Output the (X, Y) coordinate of the center of the cell containing the given text.  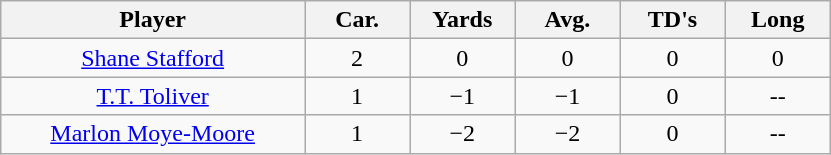
T.T. Toliver (153, 96)
Car. (358, 20)
Shane Stafford (153, 58)
Yards (462, 20)
Player (153, 20)
Marlon Moye-Moore (153, 134)
Avg. (568, 20)
Long (778, 20)
2 (358, 58)
TD's (672, 20)
